Locate the cell with the specified text and output its [X, Y] center coordinate. 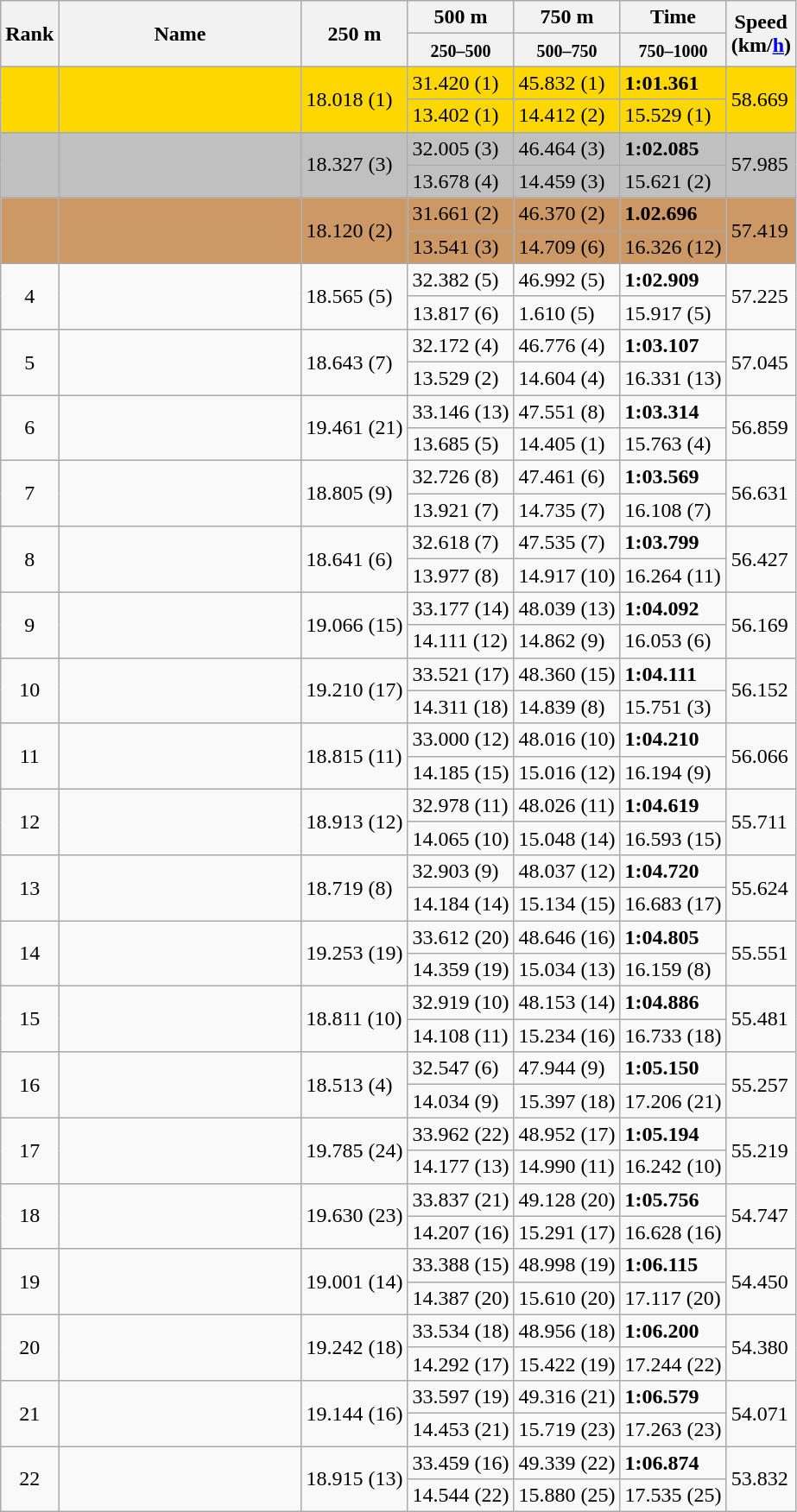
15.016 (12) [566, 772]
14.839 (8) [566, 707]
19.253 (19) [354, 953]
14.311 (18) [461, 707]
54.747 [761, 1216]
15.134 (15) [566, 904]
32.978 (11) [461, 805]
Name [180, 34]
13.402 (1) [461, 116]
14.185 (15) [461, 772]
16.628 (16) [674, 1232]
14.735 (7) [566, 510]
14.544 (22) [461, 1496]
500 m [461, 17]
500–750 [566, 50]
1:04.092 [674, 608]
19.144 (16) [354, 1413]
10 [29, 690]
14.412 (2) [566, 116]
18.513 (4) [354, 1085]
48.039 (13) [566, 608]
54.380 [761, 1347]
1:02.909 [674, 280]
15.719 (23) [566, 1429]
49.128 (20) [566, 1200]
1:04.210 [674, 740]
57.419 [761, 230]
15.610 (20) [566, 1298]
13.817 (6) [461, 312]
15.397 (18) [566, 1101]
1:04.619 [674, 805]
33.837 (21) [461, 1200]
57.985 [761, 165]
1:05.756 [674, 1200]
17.117 (20) [674, 1298]
14 [29, 953]
48.153 (14) [566, 1003]
12 [29, 822]
15.763 (4) [674, 444]
14.184 (14) [461, 904]
250–500 [461, 50]
11 [29, 756]
19.785 (24) [354, 1150]
21 [29, 1413]
53.832 [761, 1479]
46.464 (3) [566, 148]
14.207 (16) [461, 1232]
46.370 (2) [566, 214]
33.612 (20) [461, 936]
1:05.194 [674, 1134]
55.551 [761, 953]
14.917 (10) [566, 576]
14.292 (17) [461, 1364]
33.534 (18) [461, 1331]
7 [29, 494]
48.026 (11) [566, 805]
47.461 (6) [566, 477]
1:03.107 [674, 345]
1:03.799 [674, 543]
16.733 (18) [674, 1036]
14.405 (1) [566, 444]
13 [29, 887]
17.244 (22) [674, 1364]
47.535 (7) [566, 543]
15.422 (19) [566, 1364]
49.316 (21) [566, 1396]
18.805 (9) [354, 494]
14.453 (21) [461, 1429]
47.551 (8) [566, 412]
56.859 [761, 428]
4 [29, 296]
14.111 (12) [461, 641]
15.529 (1) [674, 116]
18.643 (7) [354, 362]
56.427 [761, 559]
1:06.200 [674, 1331]
1:01.361 [674, 83]
54.450 [761, 1282]
18.641 (6) [354, 559]
32.172 (4) [461, 345]
32.726 (8) [461, 477]
15.880 (25) [566, 1496]
18.719 (8) [354, 887]
31.420 (1) [461, 83]
1:04.886 [674, 1003]
32.919 (10) [461, 1003]
Rank [29, 34]
48.037 (12) [566, 871]
19.461 (21) [354, 428]
1:04.805 [674, 936]
13.541 (3) [461, 247]
1:03.314 [674, 412]
55.711 [761, 822]
46.776 (4) [566, 345]
32.903 (9) [461, 871]
45.832 (1) [566, 83]
18.018 (1) [354, 99]
8 [29, 559]
1:06.874 [674, 1463]
15.291 (17) [566, 1232]
55.257 [761, 1085]
56.066 [761, 756]
1:04.720 [674, 871]
15.621 (2) [674, 181]
18.565 (5) [354, 296]
19.210 (17) [354, 690]
13.977 (8) [461, 576]
1:04.111 [674, 674]
33.459 (16) [461, 1463]
17.263 (23) [674, 1429]
55.481 [761, 1019]
16.053 (6) [674, 641]
14.065 (10) [461, 838]
47.944 (9) [566, 1068]
56.152 [761, 690]
19.066 (15) [354, 625]
Speed(km/h) [761, 34]
48.952 (17) [566, 1134]
750 m [566, 17]
13.678 (4) [461, 181]
15.234 (16) [566, 1036]
18.915 (13) [354, 1479]
19.242 (18) [354, 1347]
46.992 (5) [566, 280]
1:06.579 [674, 1396]
15.034 (13) [566, 970]
13.685 (5) [461, 444]
14.862 (9) [566, 641]
16.159 (8) [674, 970]
22 [29, 1479]
18.327 (3) [354, 165]
20 [29, 1347]
19.001 (14) [354, 1282]
48.646 (16) [566, 936]
14.177 (13) [461, 1167]
1.610 (5) [566, 312]
16.331 (13) [674, 378]
32.005 (3) [461, 148]
16.326 (12) [674, 247]
5 [29, 362]
14.459 (3) [566, 181]
1.02.696 [674, 214]
33.521 (17) [461, 674]
19 [29, 1282]
6 [29, 428]
750–1000 [674, 50]
Time [674, 17]
33.962 (22) [461, 1134]
15 [29, 1019]
17.535 (25) [674, 1496]
56.631 [761, 494]
16 [29, 1085]
33.177 (14) [461, 608]
18.815 (11) [354, 756]
1:02.085 [674, 148]
18.120 (2) [354, 230]
15.917 (5) [674, 312]
32.382 (5) [461, 280]
58.669 [761, 99]
48.998 (19) [566, 1265]
55.624 [761, 887]
32.547 (6) [461, 1068]
15.751 (3) [674, 707]
56.169 [761, 625]
18.913 (12) [354, 822]
14.387 (20) [461, 1298]
14.359 (19) [461, 970]
33.000 (12) [461, 740]
17 [29, 1150]
16.264 (11) [674, 576]
33.146 (13) [461, 412]
1:06.115 [674, 1265]
13.529 (2) [461, 378]
55.219 [761, 1150]
33.597 (19) [461, 1396]
14.034 (9) [461, 1101]
14.604 (4) [566, 378]
16.242 (10) [674, 1167]
49.339 (22) [566, 1463]
1:03.569 [674, 477]
13.921 (7) [461, 510]
57.045 [761, 362]
17.206 (21) [674, 1101]
54.071 [761, 1413]
14.709 (6) [566, 247]
31.661 (2) [461, 214]
32.618 (7) [461, 543]
19.630 (23) [354, 1216]
1:05.150 [674, 1068]
16.683 (17) [674, 904]
18 [29, 1216]
16.194 (9) [674, 772]
48.956 (18) [566, 1331]
16.593 (15) [674, 838]
14.108 (11) [461, 1036]
57.225 [761, 296]
33.388 (15) [461, 1265]
250 m [354, 34]
14.990 (11) [566, 1167]
18.811 (10) [354, 1019]
48.016 (10) [566, 740]
9 [29, 625]
15.048 (14) [566, 838]
48.360 (15) [566, 674]
16.108 (7) [674, 510]
